For the text-containing cell, return its midpoint in [X, Y] coordinate format. 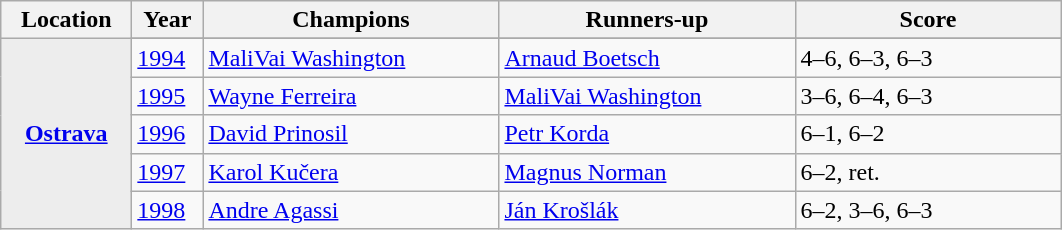
6–2, 3–6, 6–3 [928, 210]
6–1, 6–2 [928, 134]
Petr Korda [647, 134]
Magnus Norman [647, 172]
Wayne Ferreira [351, 96]
Champions [351, 20]
Ostrava [66, 134]
1996 [168, 134]
Year [168, 20]
3–6, 6–4, 6–3 [928, 96]
1995 [168, 96]
Location [66, 20]
Ján Krošlák [647, 210]
1997 [168, 172]
Score [928, 20]
6–2, ret. [928, 172]
Andre Agassi [351, 210]
Karol Kučera [351, 172]
1994 [168, 58]
1998 [168, 210]
4–6, 6–3, 6–3 [928, 58]
Runners-up [647, 20]
David Prinosil [351, 134]
Arnaud Boetsch [647, 58]
